Return the [x, y] coordinate for the center point of the cell that contains the specified text.  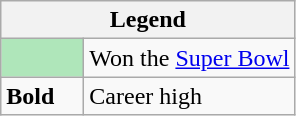
Bold [42, 96]
Won the Super Bowl [190, 58]
Legend [148, 20]
Career high [190, 96]
